Detect which cell encompasses the target text, then output its [X, Y] center coordinate. 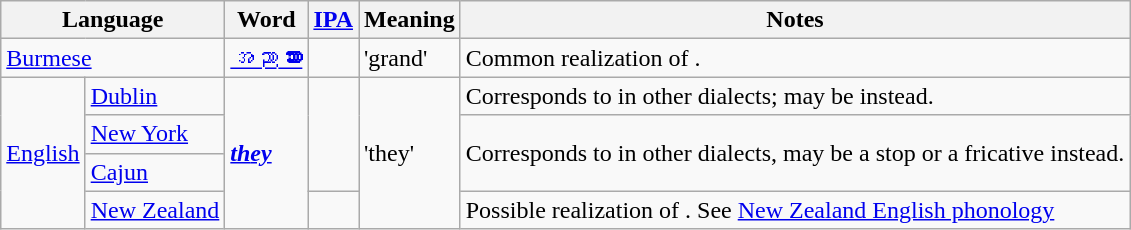
New York [155, 134]
Language [113, 20]
Dublin [155, 96]
they [266, 153]
အညာသား [266, 58]
Burmese [113, 58]
Possible realization of . See New Zealand English phonology [795, 210]
Notes [795, 20]
Common realization of . [795, 58]
Corresponds to in other dialects; may be instead. [795, 96]
Meaning [409, 20]
'grand' [409, 58]
Word [266, 20]
'they' [409, 153]
Cajun [155, 172]
IPA [334, 20]
New Zealand [155, 210]
Corresponds to in other dialects, may be a stop or a fricative instead. [795, 153]
English [43, 153]
